Provide the (x, y) coordinate of the cell's center where the given text is located.  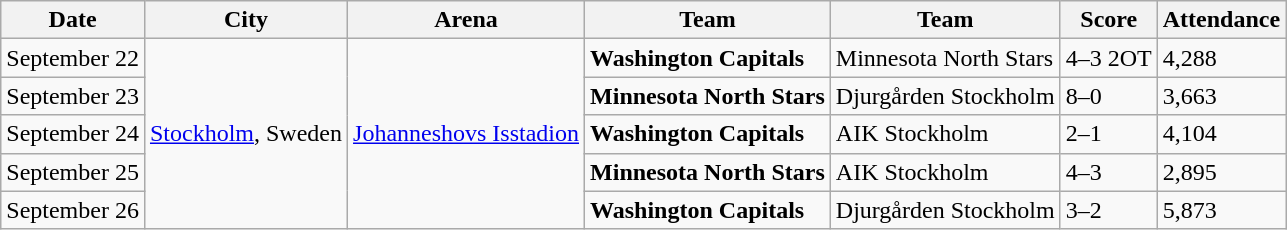
September 26 (73, 210)
Stockholm, Sweden (246, 134)
September 25 (73, 172)
4,288 (1221, 58)
2–1 (1108, 134)
Date (73, 20)
Arena (466, 20)
4–3 (1108, 172)
4,104 (1221, 134)
City (246, 20)
September 23 (73, 96)
September 24 (73, 134)
8–0 (1108, 96)
Johanneshovs Isstadion (466, 134)
September 22 (73, 58)
4–3 2OT (1108, 58)
2,895 (1221, 172)
3–2 (1108, 210)
5,873 (1221, 210)
3,663 (1221, 96)
Score (1108, 20)
Attendance (1221, 20)
